Return (X, Y) of the center of cell containing provided text 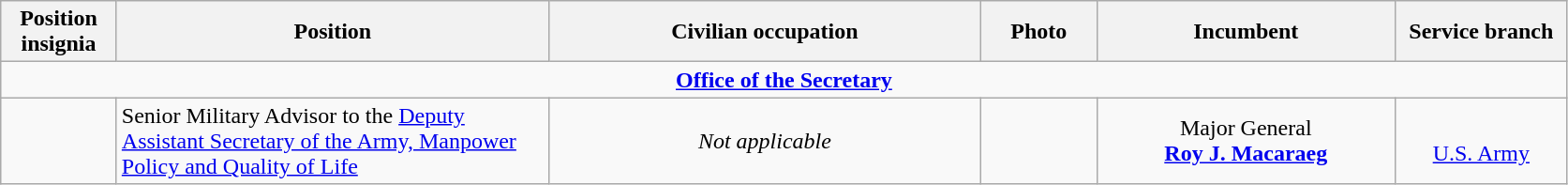
U.S. Army (1482, 141)
Photo (1038, 32)
Senior Military Advisor to the Deputy Assistant Secretary of the Army, Manpower Policy and Quality of Life (332, 141)
Not applicable (765, 141)
Position insignia (59, 32)
Incumbent (1247, 32)
Position (332, 32)
Office of the Secretary (784, 80)
Civilian occupation (765, 32)
Service branch (1482, 32)
Major GeneralRoy J. Macaraeg (1247, 141)
